Output the (x, y) coordinate of the center of the cell containing the given text.  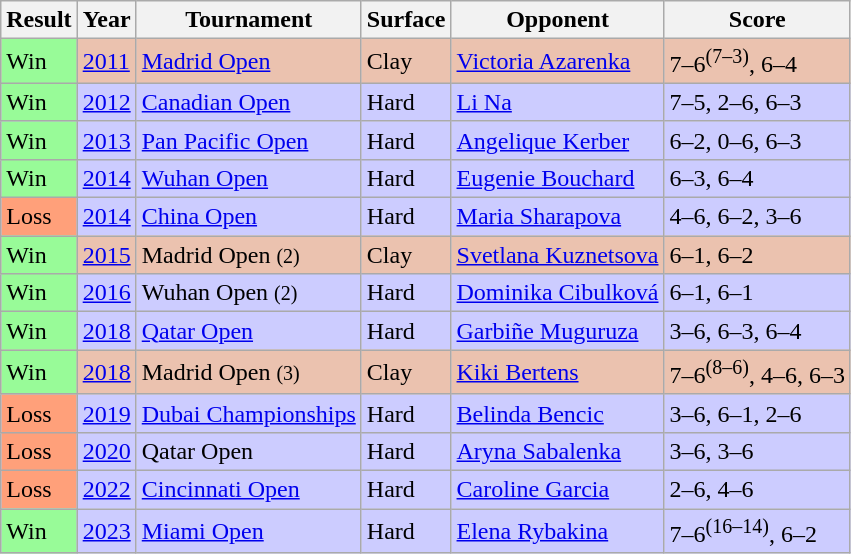
6–2, 0–6, 6–3 (757, 140)
China Open (248, 217)
Pan Pacific Open (248, 140)
2012 (106, 102)
Year (106, 20)
Belinda Bencic (558, 413)
6–1, 6–1 (757, 293)
Result (39, 20)
3–6, 6–3, 6–4 (757, 331)
2011 (106, 62)
Dominika Cibulková (558, 293)
2016 (106, 293)
Madrid Open (248, 62)
Tournament (248, 20)
2022 (106, 489)
Madrid Open (3) (248, 372)
Elena Rybakina (558, 532)
Surface (406, 20)
Wuhan Open (248, 178)
2019 (106, 413)
Aryna Sabalenka (558, 451)
6–1, 6–2 (757, 255)
7–5, 2–6, 6–3 (757, 102)
7–6(8–6), 4–6, 6–3 (757, 372)
Eugenie Bouchard (558, 178)
Canadian Open (248, 102)
2013 (106, 140)
2015 (106, 255)
2020 (106, 451)
4–6, 6–2, 3–6 (757, 217)
Score (757, 20)
Wuhan Open (2) (248, 293)
Li Na (558, 102)
Garbiñe Muguruza (558, 331)
Kiki Bertens (558, 372)
3–6, 6–1, 2–6 (757, 413)
Caroline Garcia (558, 489)
7–6(7–3), 6–4 (757, 62)
Miami Open (248, 532)
Opponent (558, 20)
2–6, 4–6 (757, 489)
3–6, 3–6 (757, 451)
2023 (106, 532)
Maria Sharapova (558, 217)
Svetlana Kuznetsova (558, 255)
Victoria Azarenka (558, 62)
Madrid Open (2) (248, 255)
Dubai Championships (248, 413)
7–6(16–14), 6–2 (757, 532)
6–3, 6–4 (757, 178)
Angelique Kerber (558, 140)
Cincinnati Open (248, 489)
